Search for the cell housing the specified text and yield its (X, Y) center coordinate. 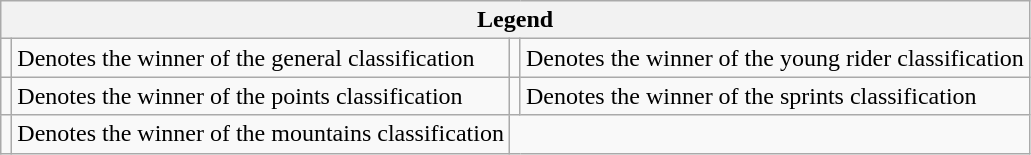
Denotes the winner of the young rider classification (774, 58)
Denotes the winner of the mountains classification (261, 134)
Denotes the winner of the points classification (261, 96)
Denotes the winner of the sprints classification (774, 96)
Denotes the winner of the general classification (261, 58)
Legend (516, 20)
